Detect which cell encompasses the target text, then output its [X, Y] center coordinate. 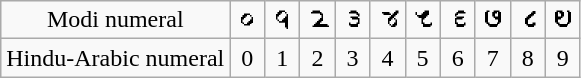
𑙑 [282, 20]
𑙙 [562, 20]
Modi numeral [116, 20]
𑙖 [458, 20]
𑙒 [318, 20]
𑙘 [528, 20]
8 [528, 58]
Hindu-Arabic numeral [116, 58]
9 [562, 58]
0 [248, 58]
𑙓 [352, 20]
𑙐 [248, 20]
1 [282, 58]
4 [388, 58]
3 [352, 58]
𑙔 [388, 20]
5 [422, 58]
7 [492, 58]
2 [318, 58]
6 [458, 58]
𑙕 [422, 20]
𑙗 [492, 20]
